Return (X, Y) of the center of cell containing provided text 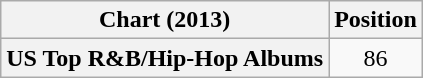
US Top R&B/Hip-Hop Albums (165, 58)
Position (376, 20)
86 (376, 58)
Chart (2013) (165, 20)
